Pinpoint the cell where the given text exists, returning its (X, Y) midpoint coordinate. 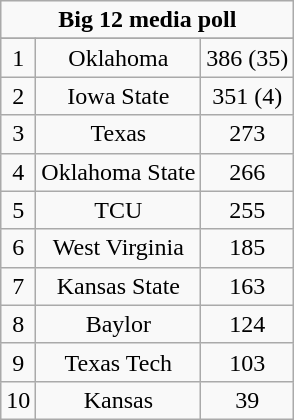
103 (248, 362)
Texas Tech (118, 362)
Iowa State (118, 96)
Oklahoma (118, 58)
163 (248, 286)
10 (18, 400)
Big 12 media poll (148, 20)
Kansas State (118, 286)
273 (248, 134)
39 (248, 400)
Kansas (118, 400)
185 (248, 248)
255 (248, 210)
TCU (118, 210)
2 (18, 96)
9 (18, 362)
Baylor (118, 324)
5 (18, 210)
351 (4) (248, 96)
3 (18, 134)
124 (248, 324)
386 (35) (248, 58)
266 (248, 172)
1 (18, 58)
West Virginia (118, 248)
4 (18, 172)
Oklahoma State (118, 172)
6 (18, 248)
7 (18, 286)
8 (18, 324)
Texas (118, 134)
